Determine the (X, Y) coordinate at the center of the cell enclosing the given text.  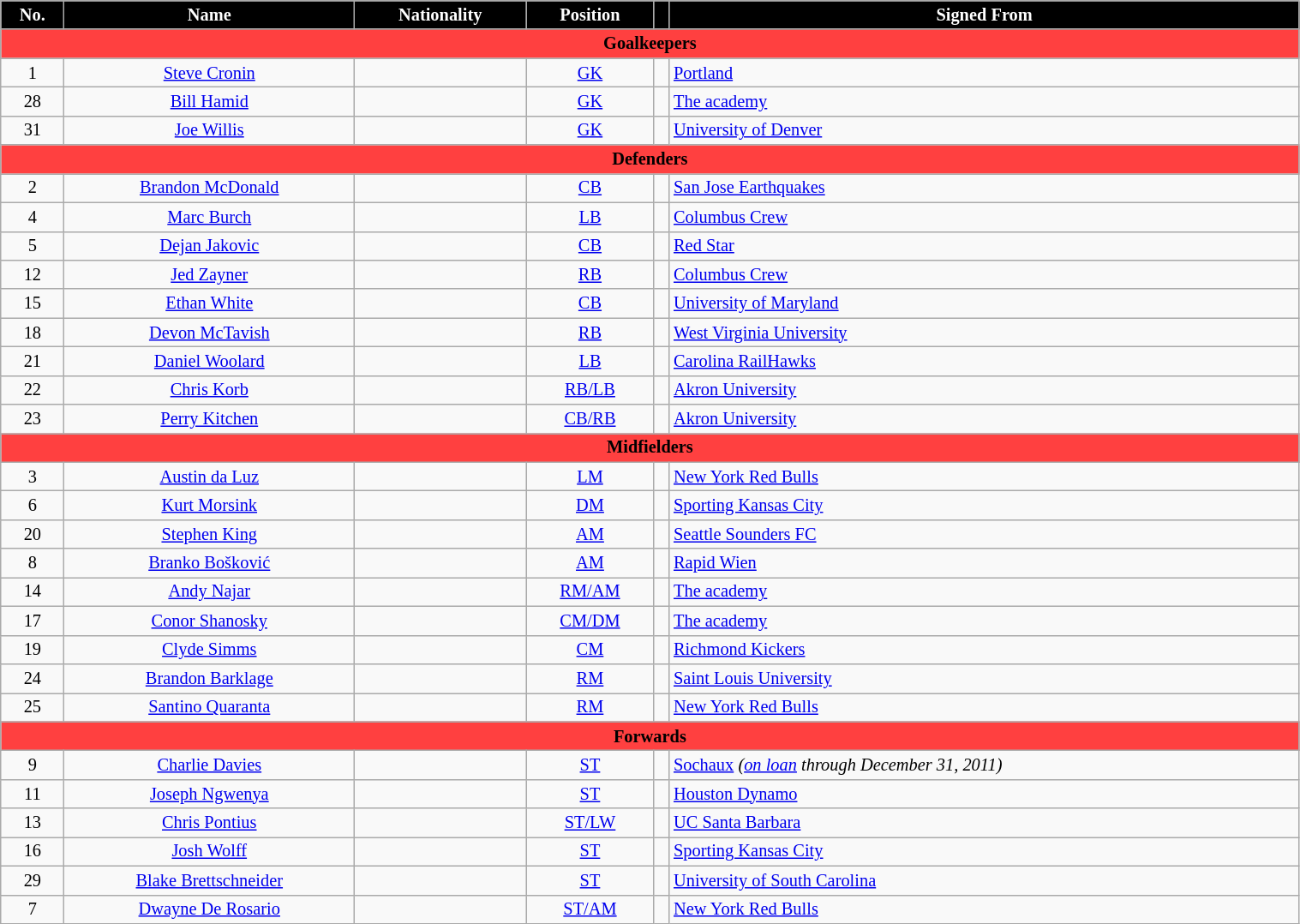
DM (590, 505)
Joe Willis (209, 130)
Clyde Simms (209, 650)
CB/RB (590, 419)
11 (33, 794)
18 (33, 333)
Steve Cronin (209, 73)
Sochaux (on loan through December 31, 2011) (984, 765)
7 (33, 909)
San Jose Earthquakes (984, 188)
Rapid Wien (984, 563)
Goalkeepers (650, 44)
Carolina RailHawks (984, 361)
Austin da Luz (209, 477)
5 (33, 246)
Blake Brettschneider (209, 880)
Name (209, 15)
CM (590, 650)
28 (33, 101)
23 (33, 419)
RB/LB (590, 390)
Portland (984, 73)
Devon McTavish (209, 333)
6 (33, 505)
Perry Kitchen (209, 419)
8 (33, 563)
9 (33, 765)
Nationality (440, 15)
21 (33, 361)
West Virginia University (984, 333)
29 (33, 880)
Chris Korb (209, 390)
University of Maryland (984, 303)
Charlie Davies (209, 765)
Kurt Morsink (209, 505)
LM (590, 477)
Jed Zayner (209, 274)
1 (33, 73)
Stephen King (209, 534)
Branko Bošković (209, 563)
Marc Burch (209, 217)
16 (33, 851)
Midfielders (650, 447)
No. (33, 15)
Daniel Woolard (209, 361)
25 (33, 707)
ST/AM (590, 909)
Signed From (984, 15)
Dejan Jakovic (209, 246)
ST/LW (590, 823)
Saint Louis University (984, 678)
19 (33, 650)
4 (33, 217)
12 (33, 274)
14 (33, 591)
20 (33, 534)
Richmond Kickers (984, 650)
13 (33, 823)
Joseph Ngwenya (209, 794)
Conor Shanosky (209, 621)
15 (33, 303)
17 (33, 621)
24 (33, 678)
RM/AM (590, 591)
Brandon McDonald (209, 188)
Brandon Barklage (209, 678)
Santino Quaranta (209, 707)
Dwayne De Rosario (209, 909)
22 (33, 390)
Josh Wolff (209, 851)
Chris Pontius (209, 823)
Position (590, 15)
CM/DM (590, 621)
Forwards (650, 736)
Bill Hamid (209, 101)
Defenders (650, 159)
2 (33, 188)
University of South Carolina (984, 880)
31 (33, 130)
Seattle Sounders FC (984, 534)
UC Santa Barbara (984, 823)
Red Star (984, 246)
University of Denver (984, 130)
Ethan White (209, 303)
Houston Dynamo (984, 794)
Andy Najar (209, 591)
3 (33, 477)
